Detect which cell encompasses the target text, then output its [X, Y] center coordinate. 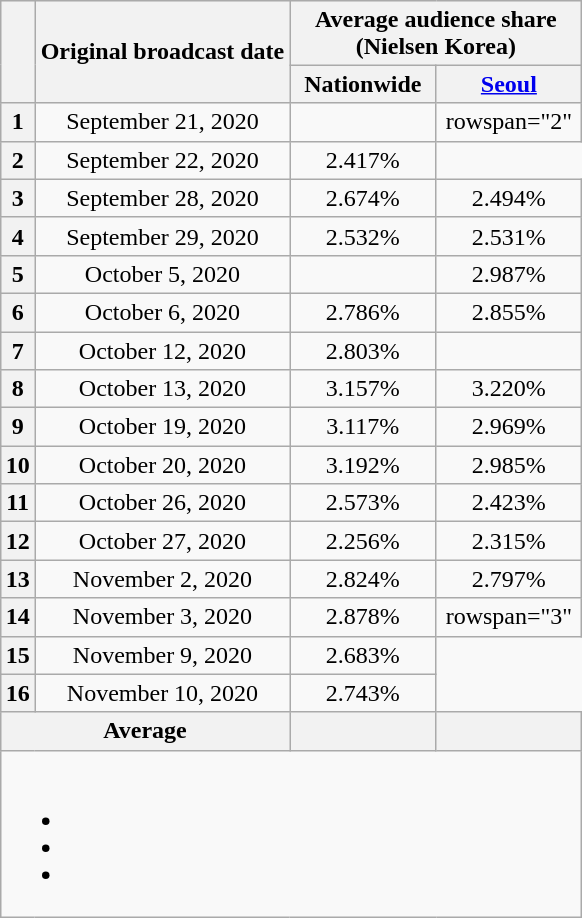
September 29, 2020 [162, 236]
2.743% [363, 693]
October 26, 2020 [162, 503]
2.532% [363, 236]
2.256% [363, 541]
11 [18, 503]
2.423% [509, 503]
3 [18, 198]
2.797% [509, 579]
5 [18, 274]
September 22, 2020 [162, 160]
2.674% [363, 198]
October 27, 2020 [162, 541]
4 [18, 236]
2.573% [363, 503]
November 9, 2020 [162, 655]
10 [18, 465]
November 10, 2020 [162, 693]
2 [18, 160]
2.494% [509, 198]
16 [18, 693]
Original broadcast date [162, 52]
9 [18, 427]
2.683% [363, 655]
15 [18, 655]
8 [18, 389]
rowspan="3" [509, 617]
2.824% [363, 579]
2.531% [509, 236]
3.192% [363, 465]
October 19, 2020 [162, 427]
12 [18, 541]
October 13, 2020 [162, 389]
2.985% [509, 465]
Seoul [509, 84]
7 [18, 351]
Average audience share(Nielsen Korea) [436, 32]
6 [18, 312]
October 12, 2020 [162, 351]
October 6, 2020 [162, 312]
rowspan="2" [509, 122]
2.878% [363, 617]
1 [18, 122]
October 20, 2020 [162, 465]
2.855% [509, 312]
October 5, 2020 [162, 274]
3.117% [363, 427]
2.987% [509, 274]
13 [18, 579]
September 28, 2020 [162, 198]
2.417% [363, 160]
September 21, 2020 [162, 122]
14 [18, 617]
2.786% [363, 312]
November 3, 2020 [162, 617]
2.803% [363, 351]
3.220% [509, 389]
2.969% [509, 427]
2.315% [509, 541]
Nationwide [363, 84]
Average [145, 731]
November 2, 2020 [162, 579]
3.157% [363, 389]
